For the text-containing cell, return its midpoint in [x, y] coordinate format. 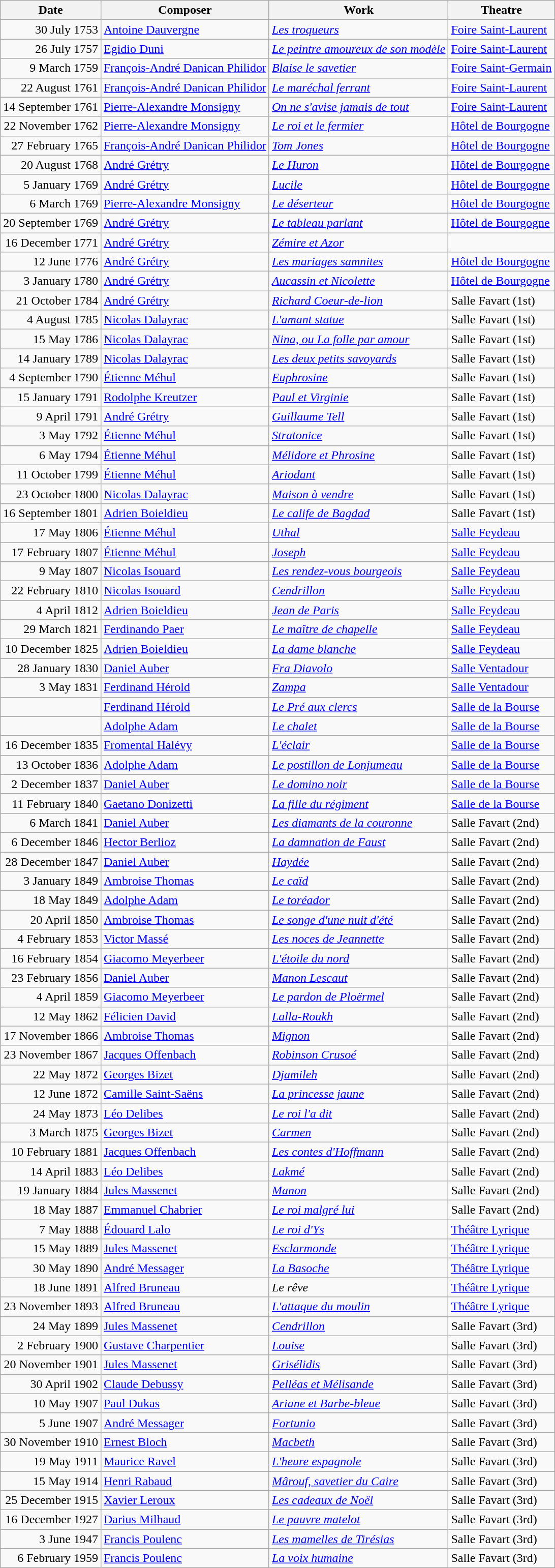
Jean de Paris [359, 610]
Les deux petits savoyards [359, 358]
Date [51, 10]
Le roi l'a dit [359, 1113]
3 March 1875 [51, 1132]
18 May 1849 [51, 900]
30 November 1910 [51, 1442]
Le tableau parlant [359, 223]
16 December 1771 [51, 243]
9 April 1791 [51, 416]
26 July 1757 [51, 49]
Les troqueurs [359, 29]
4 September 1790 [51, 378]
Manon Lescaut [359, 978]
20 August 1768 [51, 165]
30 April 1902 [51, 1384]
Louise [359, 1345]
16 September 1801 [51, 513]
2 February 1900 [51, 1345]
20 November 1901 [51, 1365]
15 May 1889 [51, 1249]
Tom Jones [359, 145]
16 December 1927 [51, 1520]
On ne s'avise jamais de tout [359, 107]
Le postillon de Lonjumeau [359, 765]
La Basoche [359, 1268]
Les cadeaux de Noël [359, 1500]
Blaise le savetier [359, 68]
20 September 1769 [51, 223]
Les noces de Jeannette [359, 939]
Les rendez-vous bourgeois [359, 571]
19 January 1884 [51, 1191]
Le maréchal ferrant [359, 87]
Le pardon de Ploërmel [359, 997]
29 March 1821 [51, 629]
Henri Rabaud [185, 1481]
21 October 1784 [51, 300]
Guillaume Tell [359, 416]
30 May 1890 [51, 1268]
3 June 1947 [51, 1539]
Le roi et le fermier [359, 126]
3 January 1849 [51, 881]
14 April 1883 [51, 1171]
Le calife de Bagdad [359, 513]
Composer [185, 10]
Le déserteur [359, 203]
30 July 1753 [51, 29]
22 August 1761 [51, 87]
Fortunio [359, 1423]
Grisélidis [359, 1365]
Le maître de chapelle [359, 629]
14 September 1761 [51, 107]
Fromental Halévy [185, 745]
Claude Debussy [185, 1384]
14 January 1789 [51, 358]
Egidio Duni [185, 49]
17 May 1806 [51, 532]
22 May 1872 [51, 1074]
15 May 1786 [51, 339]
23 October 1800 [51, 494]
13 October 1836 [51, 765]
18 May 1887 [51, 1210]
Victor Massé [185, 939]
Aucassin et Nicolette [359, 281]
11 October 1799 [51, 474]
Xavier Leroux [185, 1500]
23 February 1856 [51, 978]
Ernest Bloch [185, 1442]
Antoine Dauvergne [185, 29]
10 February 1881 [51, 1152]
16 December 1835 [51, 745]
Nina, ou La folle par amour [359, 339]
5 January 1769 [51, 184]
Carmen [359, 1132]
Rodolphe Kreutzer [185, 397]
Le songe d'une nuit d'été [359, 920]
19 May 1911 [51, 1461]
2 December 1837 [51, 784]
Le Huron [359, 165]
Félicien David [185, 1016]
Mélidore et Phrosine [359, 455]
25 December 1915 [51, 1500]
Lakmé [359, 1171]
Emmanuel Chabrier [185, 1210]
La dame blanche [359, 649]
Hector Berlioz [185, 842]
4 April 1859 [51, 997]
La fille du régiment [359, 803]
La voix humaine [359, 1558]
Le Pré aux clercs [359, 707]
Le rêve [359, 1287]
Maison à vendre [359, 494]
3 January 1780 [51, 281]
9 May 1807 [51, 571]
24 May 1873 [51, 1113]
9 March 1759 [51, 68]
L'attaque du moulin [359, 1307]
Les contes d'Hoffmann [359, 1152]
Foire Saint-Germain [501, 68]
4 February 1853 [51, 939]
28 January 1830 [51, 668]
11 February 1840 [51, 803]
10 December 1825 [51, 649]
Ariane et Barbe-bleue [359, 1403]
Lalla-Roukh [359, 1016]
Paul Dukas [185, 1403]
Ferdinando Paer [185, 629]
10 May 1907 [51, 1403]
Le toréador [359, 900]
Le roi malgré lui [359, 1210]
Gustave Charpentier [185, 1345]
22 February 1810 [51, 591]
La damnation de Faust [359, 842]
Les diamants de la couronne [359, 823]
5 June 1907 [51, 1423]
L'éclair [359, 745]
Theatre [501, 10]
Paul et Virginie [359, 397]
Zampa [359, 687]
4 April 1812 [51, 610]
Zémire et Azor [359, 243]
Joseph [359, 552]
Gaetano Donizetti [185, 803]
Richard Coeur-de-lion [359, 300]
Mârouf, savetier du Caire [359, 1481]
18 June 1891 [51, 1287]
3 May 1831 [51, 687]
Esclarmonde [359, 1249]
Le peintre amoureux de son modèle [359, 49]
27 February 1765 [51, 145]
12 June 1872 [51, 1094]
28 December 1847 [51, 862]
23 November 1867 [51, 1055]
Les mamelles de Tirésias [359, 1539]
Camille Saint-Saëns [185, 1094]
22 November 1762 [51, 126]
Le pauvre matelot [359, 1520]
Maurice Ravel [185, 1461]
Le roi d'Ys [359, 1229]
Lucile [359, 184]
6 March 1841 [51, 823]
L'étoile du nord [359, 958]
Manon [359, 1191]
12 May 1862 [51, 1016]
Macbeth [359, 1442]
L'amant statue [359, 320]
Le domino noir [359, 784]
12 June 1776 [51, 262]
Édouard Lalo [185, 1229]
Ariodant [359, 474]
Stratonice [359, 436]
4 August 1785 [51, 320]
Le chalet [359, 726]
Les mariages samnites [359, 262]
3 May 1792 [51, 436]
6 March 1769 [51, 203]
6 December 1846 [51, 842]
15 January 1791 [51, 397]
16 February 1854 [51, 958]
Euphrosine [359, 378]
23 November 1893 [51, 1307]
7 May 1888 [51, 1229]
Robinson Crusoé [359, 1055]
Darius Milhaud [185, 1520]
Le caïd [359, 881]
Djamileh [359, 1074]
17 February 1807 [51, 552]
17 November 1866 [51, 1036]
Work [359, 10]
Fra Diavolo [359, 668]
La princesse jaune [359, 1094]
L'heure espagnole [359, 1461]
Pelléas et Mélisande [359, 1384]
20 April 1850 [51, 920]
15 May 1914 [51, 1481]
6 February 1959 [51, 1558]
Mignon [359, 1036]
Haydée [359, 862]
Uthal [359, 532]
6 May 1794 [51, 455]
24 May 1899 [51, 1326]
